Locate the cell with the specified text and output its (X, Y) center coordinate. 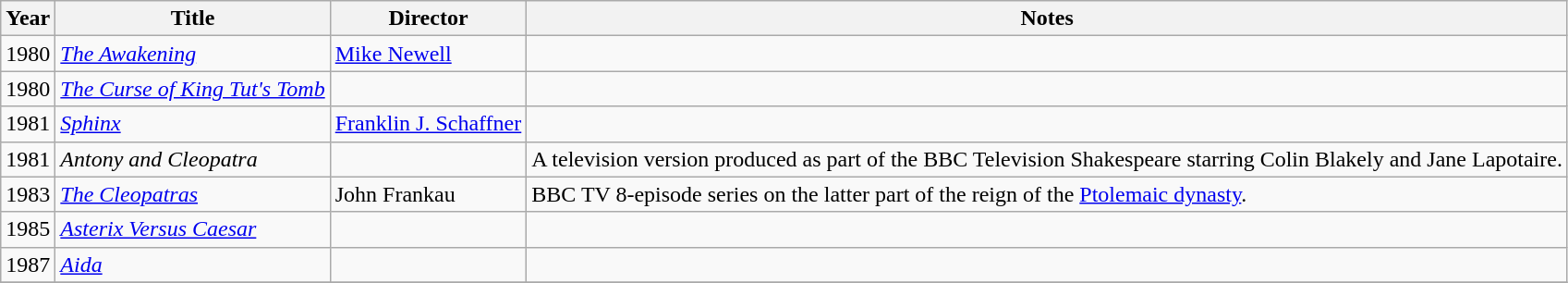
John Frankau (429, 194)
Title (192, 18)
Asterix Versus Caesar (192, 229)
Franklin J. Schaffner (429, 124)
Aida (192, 265)
The Cleopatras (192, 194)
Notes (1048, 18)
BBC TV 8-episode series on the latter part of the reign of the Ptolemaic dynasty. (1048, 194)
A television version produced as part of the BBC Television Shakespeare starring Colin Blakely and Jane Lapotaire. (1048, 159)
1987 (28, 265)
Sphinx (192, 124)
The Curse of King Tut's Tomb (192, 89)
Antony and Cleopatra (192, 159)
Mike Newell (429, 54)
1985 (28, 229)
Director (429, 18)
1983 (28, 194)
The Awakening (192, 54)
Year (28, 18)
